Output the (X, Y) coordinate of the center of the cell containing the given text.  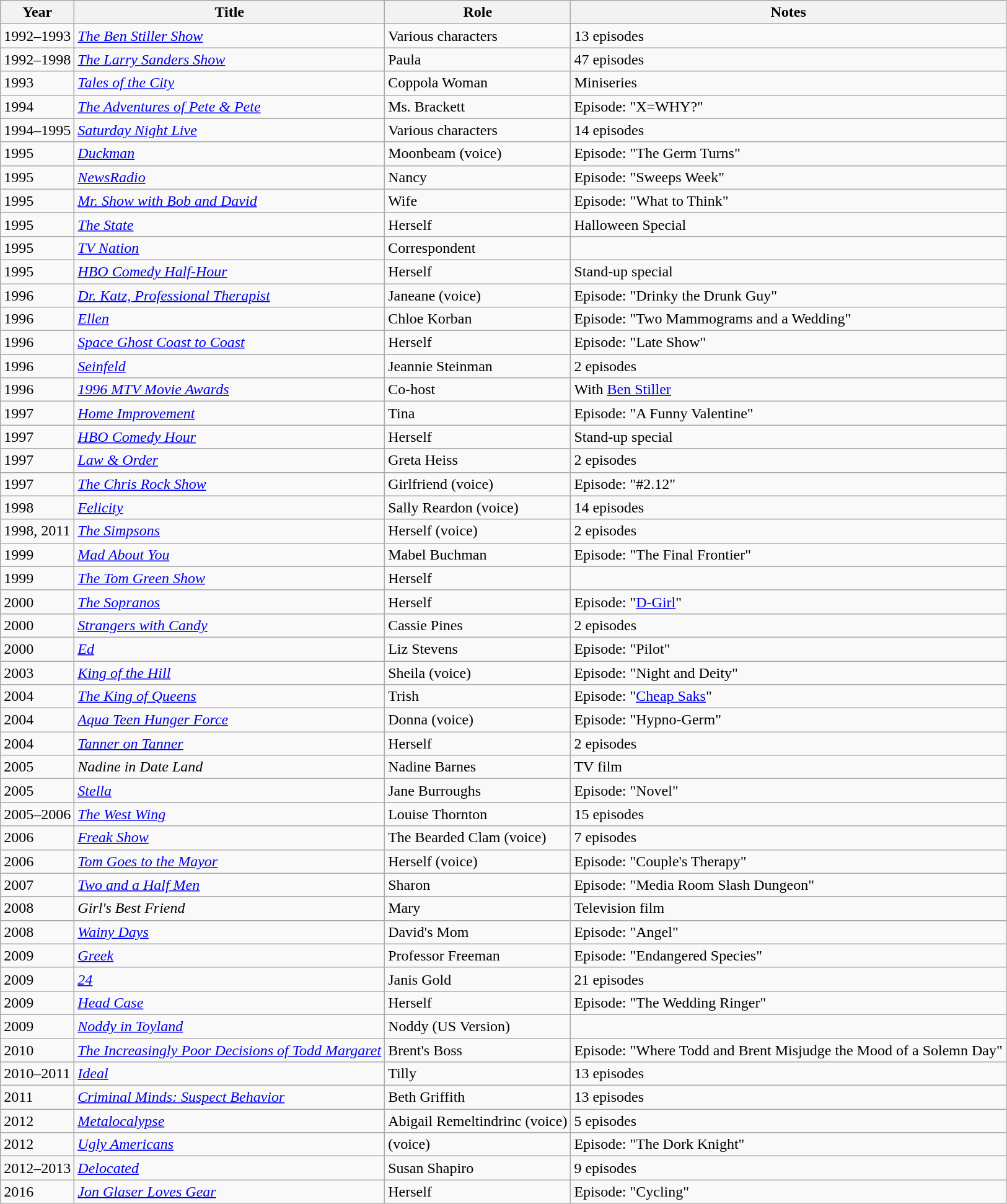
1994–1995 (37, 130)
Mad About You (229, 555)
Janeane (voice) (478, 296)
Episode: "Late Show" (788, 343)
Noddy (US Version) (478, 1026)
47 episodes (788, 59)
The Chris Rock Show (229, 484)
The Larry Sanders Show (229, 59)
Ms. Brackett (478, 107)
Episode: "Drinky the Drunk Guy" (788, 296)
Nadine in Date Land (229, 767)
Tina (478, 413)
Title (229, 12)
Chloe Korban (478, 319)
Episode: "D-Girl" (788, 602)
Episode: "Hypno-Germ" (788, 720)
TV Nation (229, 248)
Co-host (478, 390)
Episode: "Novel" (788, 791)
Jon Glaser Loves Gear (229, 1192)
Abigail Remeltindrinc (voice) (478, 1121)
1992–1998 (37, 59)
Moonbeam (voice) (478, 154)
Freak Show (229, 838)
NewsRadio (229, 177)
Criminal Minds: Suspect Behavior (229, 1097)
Greek (229, 956)
Episode: "Endangered Species" (788, 956)
Stella (229, 791)
Episode: "Two Mammograms and a Wedding" (788, 319)
Dr. Katz, Professional Therapist (229, 296)
Episode: "Pilot" (788, 649)
David's Mom (478, 932)
(voice) (478, 1145)
Ugly Americans (229, 1145)
Cassie Pines (478, 625)
Brent's Boss (478, 1050)
5 episodes (788, 1121)
The Ben Stiller Show (229, 36)
Episode: "Cheap Saks" (788, 696)
TV film (788, 767)
The Increasingly Poor Decisions of Todd Margaret (229, 1050)
Jane Burroughs (478, 791)
Beth Griffith (478, 1097)
Coppola Woman (478, 83)
Wainy Days (229, 932)
Episode: "The Germ Turns" (788, 154)
2016 (37, 1192)
The West Wing (229, 814)
Nancy (478, 177)
Halloween Special (788, 224)
1992–1993 (37, 36)
Sally Reardon (voice) (478, 508)
Noddy in Toyland (229, 1026)
9 episodes (788, 1168)
Aqua Teen Hunger Force (229, 720)
Mr. Show with Bob and David (229, 201)
2012–2013 (37, 1168)
Tanner on Tanner (229, 744)
Episode: "What to Think" (788, 201)
7 episodes (788, 838)
1996 MTV Movie Awards (229, 390)
Episode: "The Wedding Ringer" (788, 1003)
Episode: "Sweeps Week" (788, 177)
1998 (37, 508)
The Adventures of Pete & Pete (229, 107)
Episode: "#2.12" (788, 484)
Sharon (478, 885)
Head Case (229, 1003)
2010–2011 (37, 1074)
Girlfriend (voice) (478, 484)
Janis Gold (478, 979)
Episode: "Where Todd and Brent Misjudge the Mood of a Solemn Day" (788, 1050)
Susan Shapiro (478, 1168)
Episode: "Angel" (788, 932)
Television film (788, 908)
Episode: "The Dork Knight" (788, 1145)
Episode: "Media Room Slash Dungeon" (788, 885)
HBO Comedy Half-Hour (229, 271)
Mary (478, 908)
Professor Freeman (478, 956)
Law & Order (229, 460)
Strangers with Candy (229, 625)
Episode: "Couple's Therapy" (788, 861)
Correspondent (478, 248)
Episode: "Night and Deity" (788, 672)
2011 (37, 1097)
Jeannie Steinman (478, 366)
Role (478, 12)
The Bearded Clam (voice) (478, 838)
King of the Hill (229, 672)
Year (37, 12)
Paula (478, 59)
2010 (37, 1050)
Notes (788, 12)
1993 (37, 83)
2005–2006 (37, 814)
15 episodes (788, 814)
Episode: "Cycling" (788, 1192)
Ed (229, 649)
Sheila (voice) (478, 672)
Space Ghost Coast to Coast (229, 343)
Nadine Barnes (478, 767)
Saturday Night Live (229, 130)
Seinfeld (229, 366)
The King of Queens (229, 696)
Home Improvement (229, 413)
Liz Stevens (478, 649)
The State (229, 224)
Episode: "X=WHY?" (788, 107)
Wife (478, 201)
Ellen (229, 319)
1994 (37, 107)
Ideal (229, 1074)
With Ben Stiller (788, 390)
Mabel Buchman (478, 555)
Girl's Best Friend (229, 908)
The Sopranos (229, 602)
HBO Comedy Hour (229, 437)
Greta Heiss (478, 460)
21 episodes (788, 979)
Tales of the City (229, 83)
Episode: "The Final Frontier" (788, 555)
Tilly (478, 1074)
Louise Thornton (478, 814)
Duckman (229, 154)
Miniseries (788, 83)
Tom Goes to the Mayor (229, 861)
Metalocalypse (229, 1121)
2007 (37, 885)
Two and a Half Men (229, 885)
1998, 2011 (37, 531)
Trish (478, 696)
Felicity (229, 508)
The Simpsons (229, 531)
Episode: "A Funny Valentine" (788, 413)
2003 (37, 672)
Donna (voice) (478, 720)
The Tom Green Show (229, 578)
Delocated (229, 1168)
24 (229, 979)
